For the text-containing cell, return its midpoint in (X, Y) coordinate format. 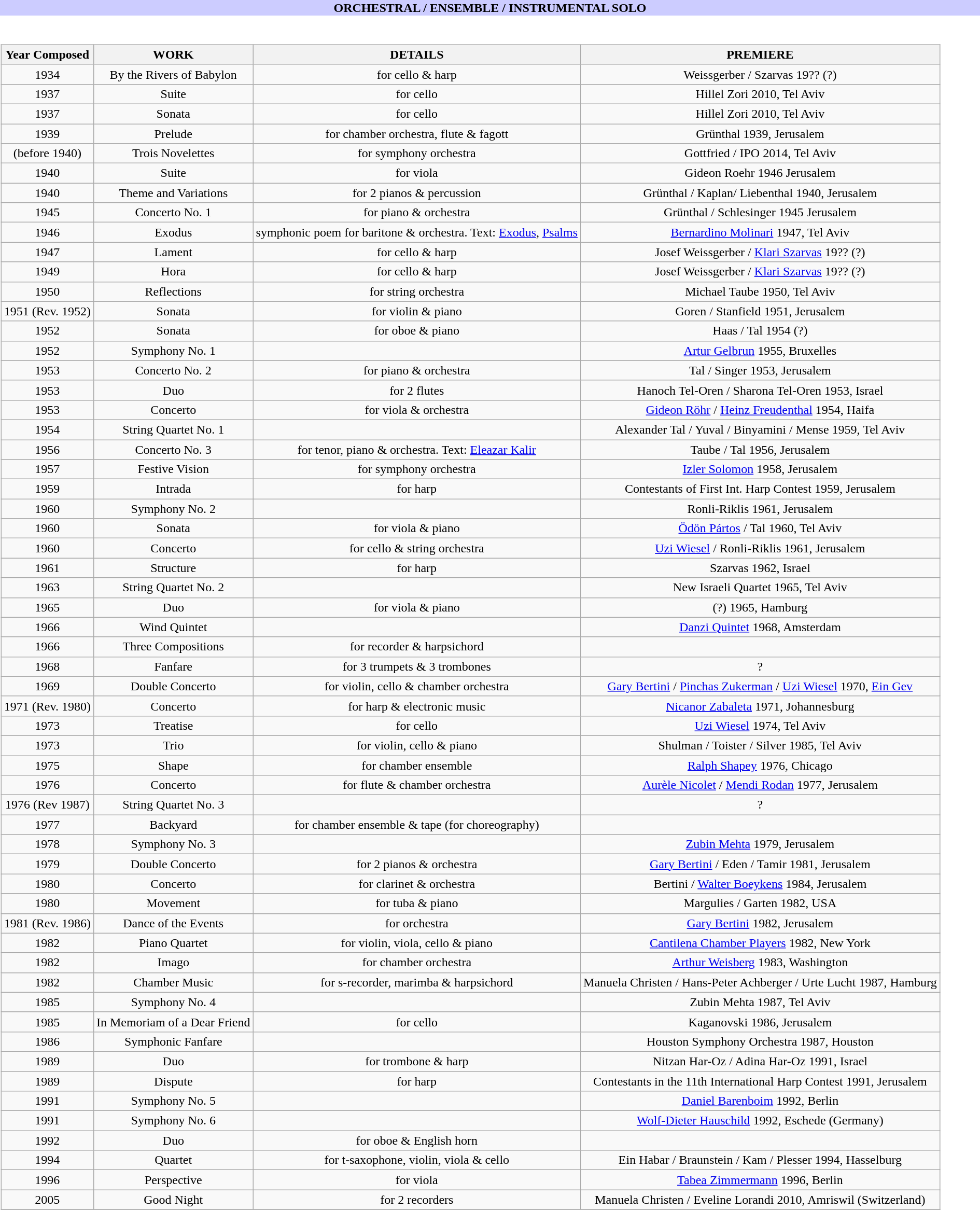
1949 (47, 272)
Ralph Shapey 1976, Chicago (760, 765)
1951 (Rev. 1952) (47, 311)
Chamber Music (173, 982)
Reflections (173, 291)
for tenor, piano & orchestra. Text: Eleazar Kalir (417, 450)
Perspective (173, 1180)
Houston Symphony Orchestra 1987, Houston (760, 1041)
1992 (47, 1141)
1977 (47, 825)
Manuela Christen / Eveline Lorandi 2010, Amriswil (Switzerland) (760, 1200)
Weissgerber / Szarvas 19?? (?) (760, 74)
Arthur Weisberg 1983, Washington (760, 963)
Grünthal 1939, Jerusalem (760, 133)
for flute & chamber orchestra (417, 785)
Nitzan Har-Oz / Adina Har-Oz 1991, Israel (760, 1061)
symphonic poem for baritone & orchestra. Text: Exodus, Psalms (417, 232)
Aurèle Nicolet / Mendi Rodan 1977, Jerusalem (760, 785)
Festive Vision (173, 469)
Ein Habar / Braunstein / Kam / Plesser 1994, Hasselburg (760, 1160)
1986 (47, 1041)
ORCHESTRAL / ENSEMBLE / INSTRUMENTAL SOLO (490, 8)
Symphony No. 4 (173, 1002)
1961 (47, 568)
Gottfried / IPO 2014, Tel Aviv (760, 154)
1969 (47, 686)
for tuba & piano (417, 903)
Symphony No. 2 (173, 509)
Ödön Pártos / Tal 1960, Tel Aviv (760, 528)
New Israeli Quartet 1965, Tel Aviv (760, 588)
Artur Gelbrun 1955, Bruxelles (760, 351)
1957 (47, 469)
1950 (47, 291)
Imago (173, 963)
Dispute (173, 1081)
Concerto No. 2 (173, 370)
DETAILS (417, 54)
for chamber ensemble (417, 765)
Symphony No. 1 (173, 351)
Treatise (173, 726)
Grünthal / Schlesinger 1945 Jerusalem (760, 213)
String Quartet No. 1 (173, 429)
Shulman / Toister / Silver 1985, Tel Aviv (760, 745)
Wolf-Dieter Hauschild 1992, Eschede (Germany) (760, 1121)
1956 (47, 450)
for trombone & harp (417, 1061)
PREMIERE (760, 54)
1978 (47, 844)
Contestants in the 11th International Harp Contest 1991, Jerusalem (760, 1081)
Prelude (173, 133)
Alexander Tal / Yuval / Binyamini / Mense 1959, Tel Aviv (760, 429)
1963 (47, 588)
Gideon Roehr 1946 Jerusalem (760, 173)
In Memoriam of a Dear Friend (173, 1022)
Dance of the Events (173, 923)
Movement (173, 903)
for oboe & piano (417, 331)
Piano Quartet (173, 943)
for recorder & harpsichord (417, 647)
(before 1940) (47, 154)
By the Rivers of Babylon (173, 74)
1994 (47, 1160)
1947 (47, 252)
Wind Quintet (173, 627)
Symphonic Fanfare (173, 1041)
for orchestra (417, 923)
Danzi Quintet 1968, Amsterdam (760, 627)
Year Composed (47, 54)
for chamber orchestra (417, 963)
for violin, viola, cello & piano (417, 943)
for 2 flutes (417, 390)
Szarvas 1962, Israel (760, 568)
Concerto No. 1 (173, 213)
for violin, cello & chamber orchestra (417, 686)
for 3 trumpets & 3 trombones (417, 666)
Haas / Tal 1954 (?) (760, 331)
Hanoch Tel-Oren / Sharona Tel-Oren 1953, Israel (760, 390)
Three Compositions (173, 647)
for s-recorder, marimba & harpsichord (417, 982)
Uzi Wiesel / Ronli-Riklis 1961, Jerusalem (760, 548)
Lament (173, 252)
1976 (47, 785)
Quartet (173, 1160)
Zubin Mehta 1987, Tel Aviv (760, 1002)
Ronli-Riklis 1961, Jerusalem (760, 509)
Trio (173, 745)
Bertini / Walter Boeykens 1984, Jerusalem (760, 884)
for clarinet & orchestra (417, 884)
Izler Solomon 1958, Jerusalem (760, 469)
1976 (Rev 1987) (47, 805)
1981 (Rev. 1986) (47, 923)
for viola & orchestra (417, 410)
Manuela Christen / Hans-Peter Achberger / Urte Lucht 1987, Hamburg (760, 982)
for 2 recorders (417, 1200)
Gary Bertini / Pinchas Zukerman / Uzi Wiesel 1970, Ein Gev (760, 686)
1965 (47, 607)
WORK (173, 54)
1945 (47, 213)
Uzi Wiesel 1974, Tel Aviv (760, 726)
Shape (173, 765)
1971 (Rev. 1980) (47, 706)
for 2 pianos & percussion (417, 193)
2005 (47, 1200)
Fanfare (173, 666)
Concerto No. 3 (173, 450)
Symphony No. 5 (173, 1101)
for chamber orchestra, flute & fagott (417, 133)
Taube / Tal 1956, Jerusalem (760, 450)
Michael Taube 1950, Tel Aviv (760, 291)
Theme and Variations (173, 193)
for string orchestra (417, 291)
for chamber ensemble & tape (for choreography) (417, 825)
1975 (47, 765)
Symphony No. 6 (173, 1121)
1968 (47, 666)
Tabea Zimmermann 1996, Berlin (760, 1180)
Grünthal / Kaplan/ Liebenthal 1940, Jerusalem (760, 193)
Good Night (173, 1200)
1979 (47, 864)
Kaganovski 1986, Jerusalem (760, 1022)
Nicanor Zabaleta 1971, Johannesburg (760, 706)
Gary Bertini 1982, Jerusalem (760, 923)
Backyard (173, 825)
String Quartet No. 3 (173, 805)
Daniel Barenboim 1992, Berlin (760, 1101)
1954 (47, 429)
1939 (47, 133)
Bernardino Molinari 1947, Tel Aviv (760, 232)
for 2 pianos & orchestra (417, 864)
Zubin Mehta 1979, Jerusalem (760, 844)
Hora (173, 272)
Gary Bertini / Eden / Tamir 1981, Jerusalem (760, 864)
Goren / Stanfield 1951, Jerusalem (760, 311)
1934 (47, 74)
String Quartet No. 2 (173, 588)
for oboe & English horn (417, 1141)
Exodus (173, 232)
Structure (173, 568)
Tal / Singer 1953, Jerusalem (760, 370)
for violin, cello & piano (417, 745)
1959 (47, 489)
1946 (47, 232)
Intrada (173, 489)
Gideon Röhr / Heinz Freudenthal 1954, Haifa (760, 410)
Margulies / Garten 1982, USA (760, 903)
for harp & electronic music (417, 706)
Cantilena Chamber Players 1982, New York (760, 943)
Trois Novelettes (173, 154)
for violin & piano (417, 311)
for t-saxophone, violin, viola & cello (417, 1160)
Contestants of First Int. Harp Contest 1959, Jerusalem (760, 489)
Symphony No. 3 (173, 844)
(?) 1965, Hamburg (760, 607)
1996 (47, 1180)
for cello & string orchestra (417, 548)
